Extract the [X, Y] coordinate from the center of the cell holding the provided text.  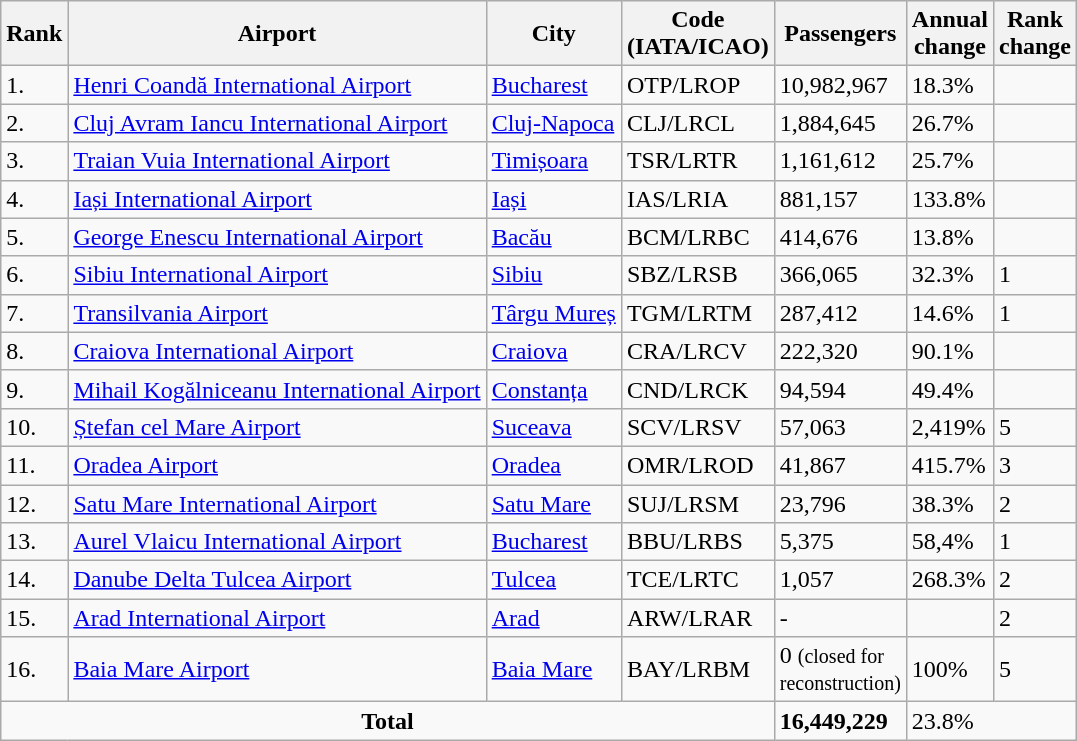
90.1% [950, 351]
Tulcea [554, 580]
38.3% [950, 503]
Craiova [554, 351]
133.8% [950, 199]
Satu Mare [554, 503]
CLJ/LRCL [698, 123]
BCM/LRBC [698, 237]
Henri Coandă International Airport [277, 85]
Suceava [554, 427]
Traian Vuia International Airport [277, 161]
9. [34, 389]
TSR/LRTR [698, 161]
3. [34, 161]
City [554, 34]
CND/LRCK [698, 389]
Baia Mare [554, 670]
Târgu Mureș [554, 313]
Transilvania Airport [277, 313]
58,4% [950, 542]
1. [34, 85]
16,449,229 [840, 721]
268.3% [950, 580]
7. [34, 313]
Arad International Airport [277, 618]
49.4% [950, 389]
100% [950, 670]
Constanța [554, 389]
George Enescu International Airport [277, 237]
16. [34, 670]
Sibiu [554, 275]
5,375 [840, 542]
2. [34, 123]
6. [34, 275]
0 (closed forreconstruction) [840, 670]
1,884,645 [840, 123]
414,676 [840, 237]
18.3% [950, 85]
2,419% [950, 427]
Sibiu International Airport [277, 275]
OTP/LROP [698, 85]
Craiova International Airport [277, 351]
Timișoara [554, 161]
10. [34, 427]
3 [1034, 465]
Arad [554, 618]
15. [34, 618]
Danube Delta Tulcea Airport [277, 580]
25.7% [950, 161]
11. [34, 465]
Rank [34, 34]
32.3% [950, 275]
8. [34, 351]
Mihail Kogălniceanu International Airport [277, 389]
57,063 [840, 427]
12. [34, 503]
881,157 [840, 199]
Oradea [554, 465]
Baia Mare Airport [277, 670]
Cluj-Napoca [554, 123]
BAY/LRBM [698, 670]
Airport [277, 34]
14. [34, 580]
Total [388, 721]
23,796 [840, 503]
41,867 [840, 465]
14.6% [950, 313]
Rankchange [1034, 34]
Oradea Airport [277, 465]
CRA/LRCV [698, 351]
Aurel Vlaicu International Airport [277, 542]
SUJ/LRSM [698, 503]
94,594 [840, 389]
Passengers [840, 34]
- [840, 618]
Cluj Avram Iancu International Airport [277, 123]
Satu Mare International Airport [277, 503]
Iași International Airport [277, 199]
222,320 [840, 351]
IAS/LRIA [698, 199]
Bacău [554, 237]
Annualchange [950, 34]
SCV/LRSV [698, 427]
TGM/LRTM [698, 313]
13.8% [950, 237]
287,412 [840, 313]
Code(IATA/ICAO) [698, 34]
ARW/LRAR [698, 618]
TCE/LRTC [698, 580]
10,982,967 [840, 85]
5. [34, 237]
1,057 [840, 580]
4. [34, 199]
23.8% [991, 721]
26.7% [950, 123]
415.7% [950, 465]
Iași [554, 199]
1,161,612 [840, 161]
Ștefan cel Mare Airport [277, 427]
13. [34, 542]
SBZ/LRSB [698, 275]
OMR/LROD [698, 465]
366,065 [840, 275]
BBU/LRBS [698, 542]
